Identify which cell holds the provided text, then report its [X, Y] central coordinate. 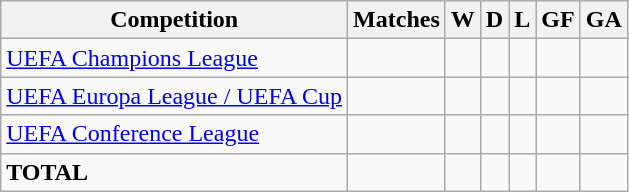
UEFA Europa League / UEFA Cup [174, 96]
UEFA Champions League [174, 58]
UEFA Conference League [174, 134]
W [462, 20]
L [522, 20]
Matches [397, 20]
TOTAL [174, 172]
GA [604, 20]
GF [558, 20]
Competition [174, 20]
D [494, 20]
